Determine the [x, y] coordinate at the center of the cell enclosing the given text.  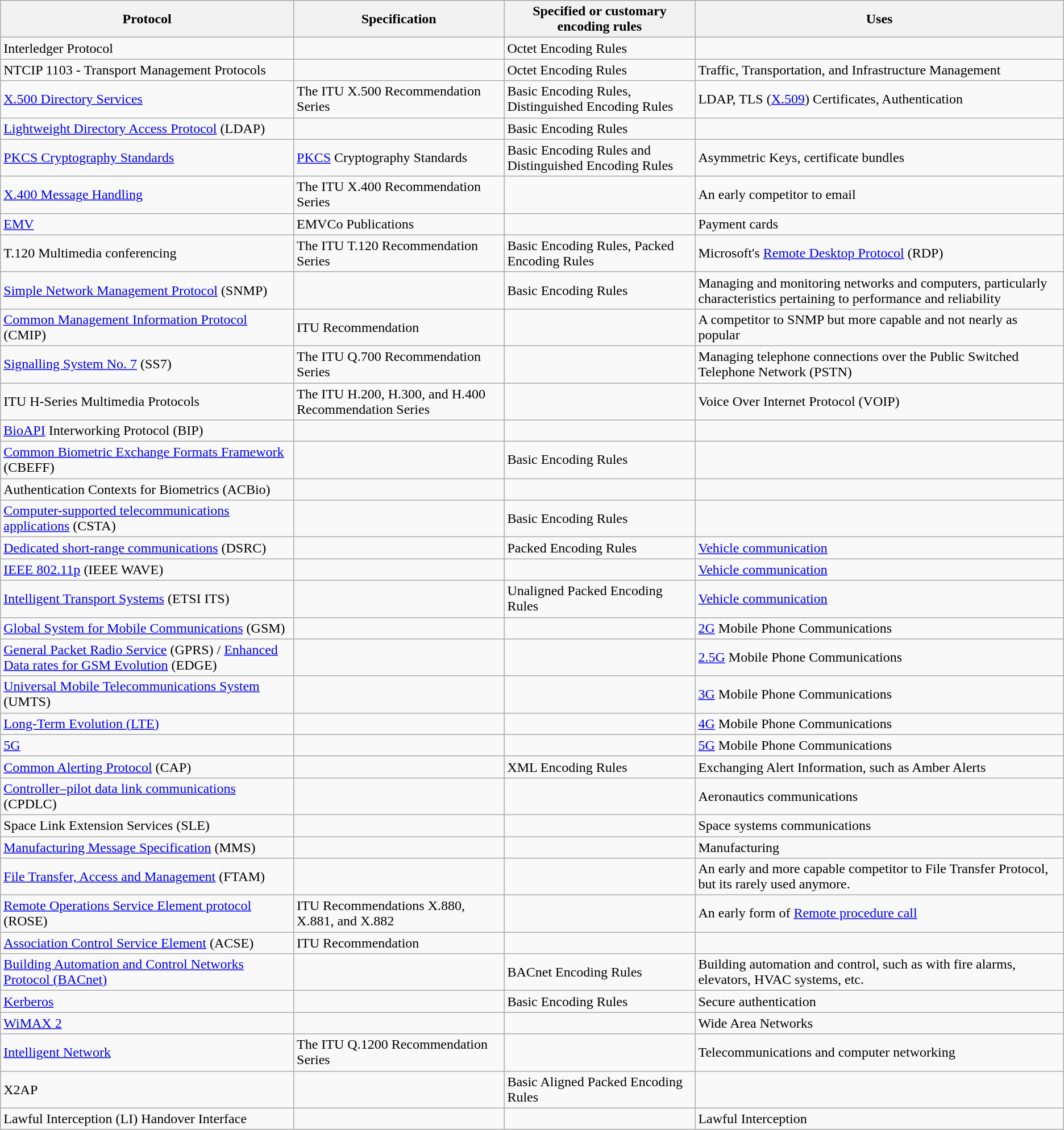
2.5G Mobile Phone Communications [879, 657]
Uses [879, 19]
Basic Encoding Rules, Distinguished Encoding Rules [600, 99]
ITU Recommendations X.880, X.881, and X.882 [399, 914]
Interledger Protocol [147, 48]
The ITU X.500 Recommendation Series [399, 99]
X2AP [147, 1089]
3G Mobile Phone Communications [879, 695]
Building automation and control, such as with fire alarms, elevators, HVAC systems, etc. [879, 972]
Packed Encoding Rules [600, 548]
Authentication Contexts for Biometrics (ACBio) [147, 489]
An early form of Remote procedure call [879, 914]
Specification [399, 19]
XML Encoding Rules [600, 767]
5G [147, 745]
Secure authentication [879, 1002]
LDAP, TLS (X.509) Certificates, Authentication [879, 99]
2G Mobile Phone Communications [879, 628]
Remote Operations Service Element protocol (ROSE) [147, 914]
Wide Area Networks [879, 1023]
File Transfer, Access and Management (FTAM) [147, 876]
Dedicated short-range communications (DSRC) [147, 548]
An early competitor to email [879, 194]
Basic Encoding Rules, Packed Encoding Rules [600, 254]
General Packet Radio Service (GPRS) / Enhanced Data rates for GSM Evolution (EDGE) [147, 657]
Microsoft's Remote Desktop Protocol (RDP) [879, 254]
X.500 Directory Services [147, 99]
5G Mobile Phone Communications [879, 745]
Basic Encoding Rules and Distinguished Encoding Rules [600, 158]
Managing and monitoring networks and computers, particularly characteristics pertaining to performance and reliability [879, 290]
WiMAX 2 [147, 1023]
Lawful Interception [879, 1119]
Basic Aligned Packed Encoding Rules [600, 1089]
Lightweight Directory Access Protocol (LDAP) [147, 128]
The ITU H.200, H.300, and H.400 Recommendation Series [399, 401]
Traffic, Transportation, and Infrastructure Management [879, 70]
Manufacturing [879, 847]
4G Mobile Phone Communications [879, 724]
The ITU X.400 Recommendation Series [399, 194]
An early and more capable competitor to File Transfer Protocol, but its rarely used anymore. [879, 876]
Simple Network Management Protocol (SNMP) [147, 290]
Common Alerting Protocol (CAP) [147, 767]
Building Automation and Control Networks Protocol (BACnet) [147, 972]
Telecommunications and computer networking [879, 1053]
X.400 Message Handling [147, 194]
Kerberos [147, 1002]
The ITU Q.1200 Recommendation Series [399, 1053]
Protocol [147, 19]
Asymmetric Keys, certificate bundles [879, 158]
ITU H-Series Multimedia Protocols [147, 401]
Association Control Service Element (ACSE) [147, 943]
Global System for Mobile Communications (GSM) [147, 628]
The ITU T.120 Recommendation Series [399, 254]
Lawful Interception (LI) Handover Interface [147, 1119]
Controller–pilot data link communications (CPDLC) [147, 796]
EMVCo Publications [399, 224]
NTCIP 1103 - Transport Management Protocols [147, 70]
Space systems communications [879, 825]
Signalling System No. 7 (SS7) [147, 364]
The ITU Q.700 Recommendation Series [399, 364]
Exchanging Alert Information, such as Amber Alerts [879, 767]
Common Management Information Protocol (CMIP) [147, 327]
T.120 Multimedia conferencing [147, 254]
Voice Over Internet Protocol (VOIP) [879, 401]
Manufacturing Message Specification (MMS) [147, 847]
Universal Mobile Telecommunications System (UMTS) [147, 695]
Long-Term Evolution (LTE) [147, 724]
Managing telephone connections over the Public Switched Telephone Network (PSTN) [879, 364]
Specified or customary encoding rules [600, 19]
Space Link Extension Services (SLE) [147, 825]
Common Biometric Exchange Formats Framework (CBEFF) [147, 460]
Computer-supported telecommunications applications (CSTA) [147, 518]
Aeronautics communications [879, 796]
EMV [147, 224]
BioAPI Interworking Protocol (BIP) [147, 431]
BACnet Encoding Rules [600, 972]
A competitor to SNMP but more capable and not nearly as popular [879, 327]
Intelligent Network [147, 1053]
Intelligent Transport Systems (ETSI ITS) [147, 599]
Unaligned Packed Encoding Rules [600, 599]
IEEE 802.11p (IEEE WAVE) [147, 570]
Payment cards [879, 224]
